Output the (X, Y) coordinate of the center of the cell containing the given text.  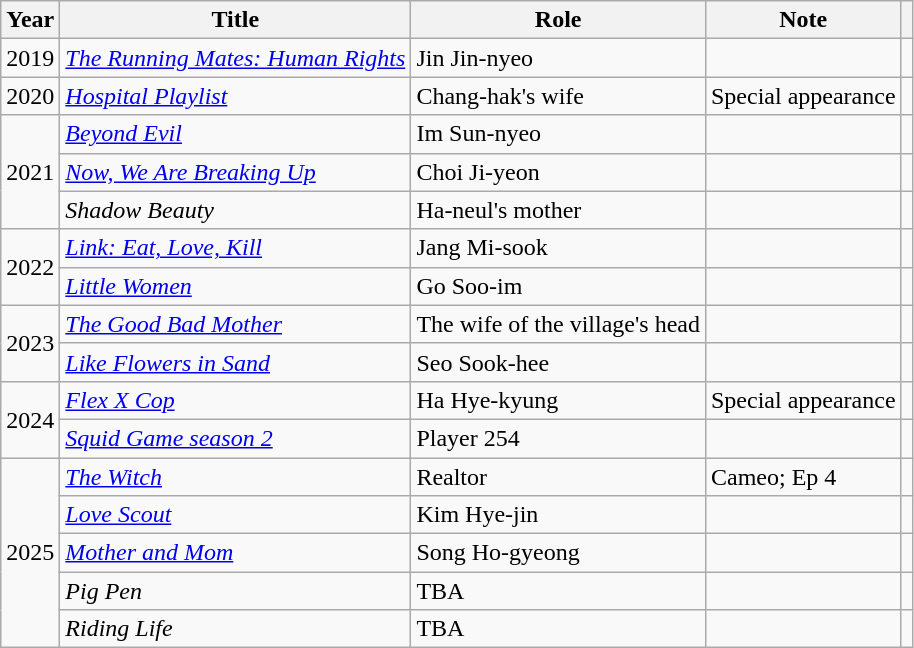
Little Women (236, 286)
2023 (30, 343)
Note (803, 20)
Chang-hak's wife (558, 96)
Realtor (558, 477)
Kim Hye-jin (558, 515)
Ha Hye-kyung (558, 400)
Im Sun-nyeo (558, 134)
Song Ho-gyeong (558, 553)
Title (236, 20)
The Good Bad Mother (236, 324)
Year (30, 20)
Ha-neul's mother (558, 210)
Pig Pen (236, 591)
The Witch (236, 477)
2020 (30, 96)
Beyond Evil (236, 134)
Jang Mi-sook (558, 248)
Player 254 (558, 438)
Riding Life (236, 629)
Flex X Cop (236, 400)
Choi Ji-yeon (558, 172)
The Running Mates: Human Rights (236, 58)
Love Scout (236, 515)
Shadow Beauty (236, 210)
Cameo; Ep 4 (803, 477)
Now, We Are Breaking Up (236, 172)
Seo Sook-hee (558, 362)
Role (558, 20)
Mother and Mom (236, 553)
2024 (30, 419)
2022 (30, 267)
Jin Jin-nyeo (558, 58)
2025 (30, 553)
Squid Game season 2 (236, 438)
Link: Eat, Love, Kill (236, 248)
The wife of the village's head (558, 324)
2021 (30, 172)
Hospital Playlist (236, 96)
Go Soo-im (558, 286)
2019 (30, 58)
Like Flowers in Sand (236, 362)
